Identify which cell holds the provided text, then report its [X, Y] central coordinate. 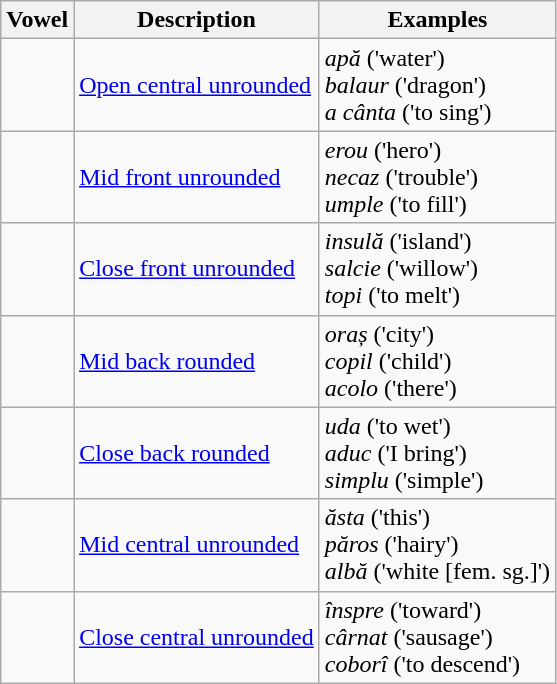
Open central unrounded [197, 85]
Mid back rounded [197, 361]
uda ('to wet') aduc ('I bring') simplu ('simple') [437, 453]
Mid front unrounded [197, 177]
înspre ('toward') cârnat ('sausage') coborî ('to descend') [437, 637]
Vowel [38, 20]
ăsta ('this') păros ('hairy') albă ('white [fem. sg.]') [437, 545]
Close front unrounded [197, 269]
Close back rounded [197, 453]
insulă ('island') salcie ('willow') topi ('to melt') [437, 269]
apă ('water') balaur ('dragon') a cânta ('to sing') [437, 85]
Close central unrounded [197, 637]
oraș ('city') copil ('child') acolo ('there') [437, 361]
Description [197, 20]
Examples [437, 20]
erou ('hero') necaz ('trouble') umple ('to fill') [437, 177]
Mid central unrounded [197, 545]
